Determine the [x, y] coordinate at the center of the cell enclosing the given text.  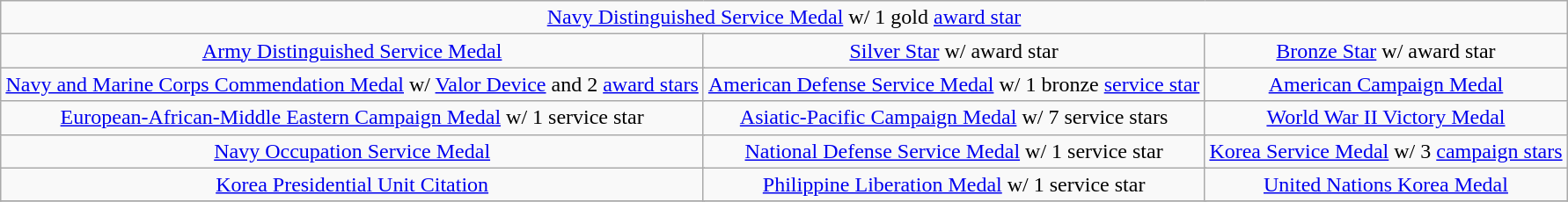
Silver Star w/ award star [954, 51]
Korea Presidential Unit Citation [352, 184]
American Defense Service Medal w/ 1 bronze service star [954, 84]
Navy Distinguished Service Medal w/ 1 gold award star [784, 18]
United Nations Korea Medal [1386, 184]
Korea Service Medal w/ 3 campaign stars [1386, 151]
Navy and Marine Corps Commendation Medal w/ Valor Device and 2 award stars [352, 84]
World War II Victory Medal [1386, 118]
European-African-Middle Eastern Campaign Medal w/ 1 service star [352, 118]
Bronze Star w/ award star [1386, 51]
Navy Occupation Service Medal [352, 151]
National Defense Service Medal w/ 1 service star [954, 151]
Asiatic-Pacific Campaign Medal w/ 7 service stars [954, 118]
American Campaign Medal [1386, 84]
Army Distinguished Service Medal [352, 51]
Philippine Liberation Medal w/ 1 service star [954, 184]
